Return [X, Y] of the center of cell containing provided text 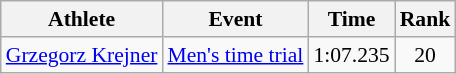
Men's time trial [235, 55]
Grzegorz Krejner [82, 55]
20 [426, 55]
Time [351, 19]
Rank [426, 19]
1:07.235 [351, 55]
Event [235, 19]
Athlete [82, 19]
